Detect which cell encompasses the target text, then output its [X, Y] center coordinate. 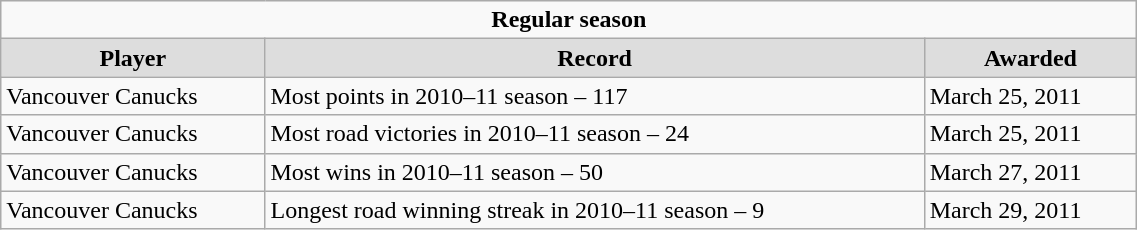
Most points in 2010–11 season – 117 [594, 96]
Most wins in 2010–11 season – 50 [594, 172]
March 29, 2011 [1030, 210]
Most road victories in 2010–11 season – 24 [594, 134]
Regular season [569, 20]
Longest road winning streak in 2010–11 season – 9 [594, 210]
Awarded [1030, 58]
March 27, 2011 [1030, 172]
Record [594, 58]
Player [133, 58]
